Pinpoint the cell where the given text exists, returning its (X, Y) midpoint coordinate. 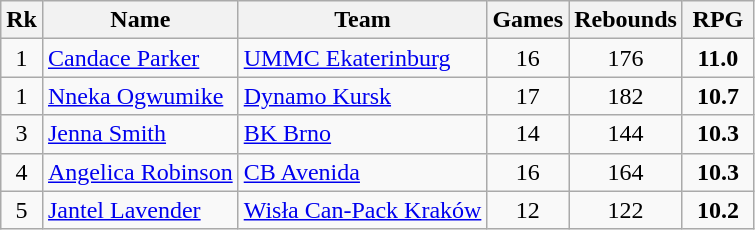
10.2 (718, 210)
Jantel Lavender (140, 210)
164 (626, 172)
Rk (22, 20)
BK Brno (362, 134)
Rebounds (626, 20)
176 (626, 58)
Jenna Smith (140, 134)
Wisła Can-Pack Kraków (362, 210)
3 (22, 134)
Team (362, 20)
12 (528, 210)
Nneka Ogwumike (140, 96)
182 (626, 96)
11.0 (718, 58)
10.7 (718, 96)
Candace Parker (140, 58)
17 (528, 96)
CB Avenida (362, 172)
144 (626, 134)
122 (626, 210)
UMMC Ekaterinburg (362, 58)
Name (140, 20)
14 (528, 134)
Dynamo Kursk (362, 96)
Games (528, 20)
5 (22, 210)
RPG (718, 20)
4 (22, 172)
Angelica Robinson (140, 172)
